Extract the (x, y) coordinate from the center of the cell holding the provided text.  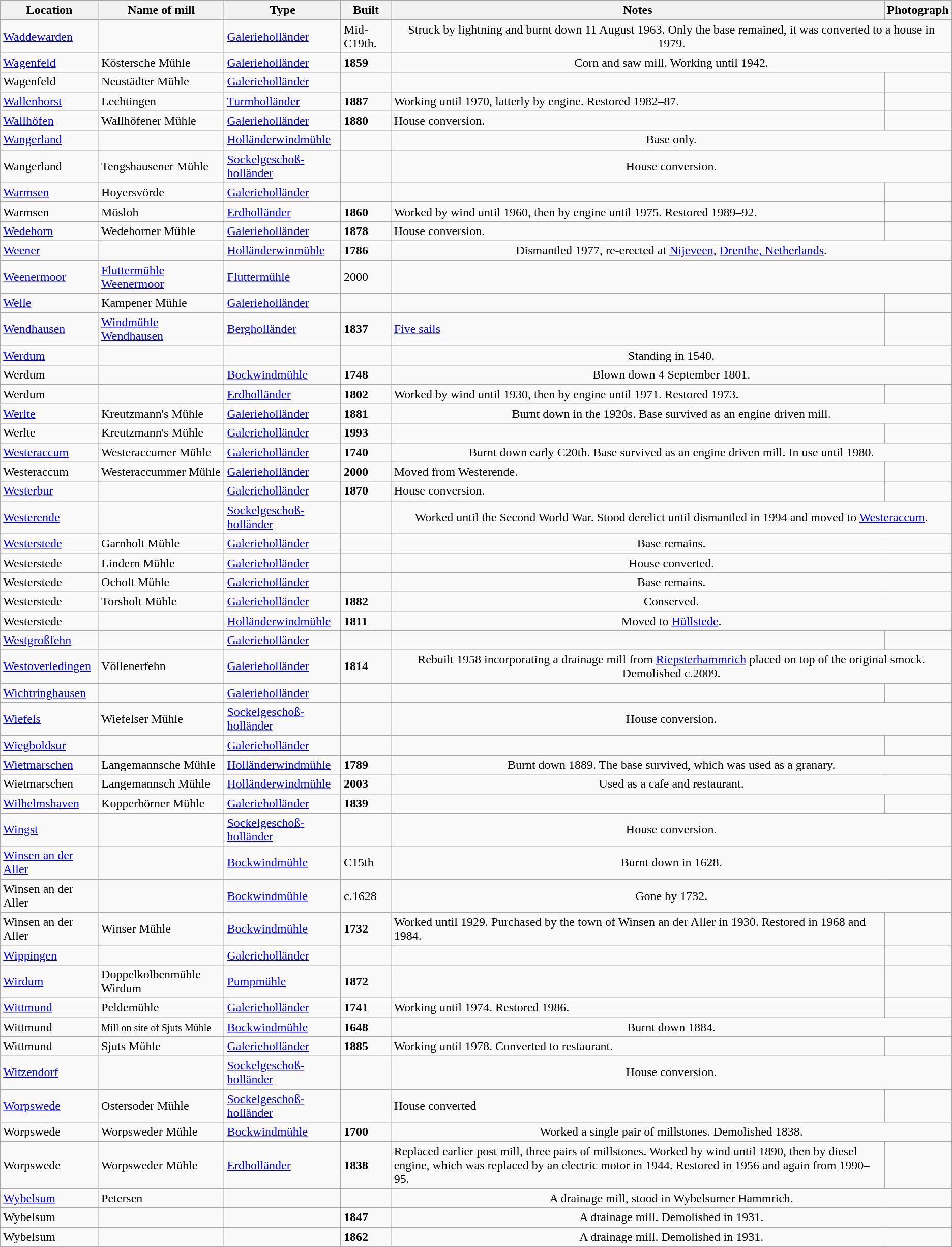
1878 (366, 231)
Working until 1974. Restored 1986. (638, 1007)
Wirdum (50, 981)
Mösloh (162, 212)
Tengshausener Mühle (162, 166)
Gone by 1732. (671, 895)
Wingst (50, 829)
Standing in 1540. (671, 356)
Wilhelmshaven (50, 803)
1847 (366, 1217)
1748 (366, 375)
Wiefelser Mühle (162, 719)
Location (50, 10)
Lindern Mühle (162, 563)
1859 (366, 63)
Turmholländer (283, 101)
1838 (366, 1165)
Used as a cafe and restaurant. (671, 784)
Rebuilt 1958 incorporating a drainage mill from Riepsterhammrich placed on top of the original smock. Demolished c.2009. (671, 666)
1881 (366, 414)
1839 (366, 803)
1860 (366, 212)
Doppelkolbenmühle Wirdum (162, 981)
Wallhöfener Mühle (162, 121)
Wichtringhausen (50, 693)
Windmühle Wendhausen (162, 330)
Moved from Westerende. (638, 472)
Wedehorn (50, 231)
Peldemühle (162, 1007)
Langemannsch Mühle (162, 784)
Wallenhorst (50, 101)
Burnt down in 1628. (671, 863)
Neustädter Mühle (162, 82)
1870 (366, 491)
Ocholt Mühle (162, 582)
Wiegboldsur (50, 745)
Burnt down 1884. (671, 1027)
1740 (366, 452)
c.1628 (366, 895)
Petersen (162, 1198)
Working until 1970, latterly by engine. Restored 1982–87. (638, 101)
Bergholländer (283, 330)
House converted. (671, 563)
Photograph (918, 10)
Worked until the Second World War. Stood derelict until dismantled in 1994 and moved to Westeraccum. (671, 517)
Westerbur (50, 491)
Kampener Mühle (162, 303)
Mid-C19th. (366, 37)
Holländerwinmühle (283, 250)
Worked until 1929. Purchased by the town of Winsen an der Aller in 1930. Restored in 1968 and 1984. (638, 929)
Köstersche Mühle (162, 63)
Burnt down 1889. The base survived, which was used as a granary. (671, 765)
1741 (366, 1007)
Waddewarden (50, 37)
Conserved. (671, 601)
Worked a single pair of millstones. Demolished 1838. (671, 1132)
Worked by wind until 1930, then by engine until 1971. Restored 1973. (638, 394)
1882 (366, 601)
1872 (366, 981)
Struck by lightning and burnt down 11 August 1963. Only the base remained, it was converted to a house in 1979. (671, 37)
1700 (366, 1132)
Corn and saw mill. Working until 1942. (671, 63)
Built (366, 10)
Westerende (50, 517)
1837 (366, 330)
Dismantled 1977, re-erected at Nijeveen, Drenthe, Netherlands. (671, 250)
Five sails (638, 330)
Pumpmühle (283, 981)
Worked by wind until 1960, then by engine until 1975. Restored 1989–92. (638, 212)
Fluttermühle (283, 277)
Welle (50, 303)
Westeraccummer Mühle (162, 472)
Witzendorf (50, 1072)
Westeraccumer Mühle (162, 452)
1802 (366, 394)
1814 (366, 666)
1880 (366, 121)
1789 (366, 765)
Völlenerfehn (162, 666)
1885 (366, 1047)
Moved to Hüllstede. (671, 621)
Wedehorner Mühle (162, 231)
1786 (366, 250)
1887 (366, 101)
Wippingen (50, 955)
Name of mill (162, 10)
1648 (366, 1027)
Kopperhörner Mühle (162, 803)
Blown down 4 September 1801. (671, 375)
1862 (366, 1237)
Winser Mühle (162, 929)
C15th (366, 863)
Working until 1978. Converted to restaurant. (638, 1047)
Weener (50, 250)
Fluttermühle Weenermoor (162, 277)
Base only. (671, 140)
Wallhöfen (50, 121)
2003 (366, 784)
Hoyersvörde (162, 192)
Burnt down early C20th. Base survived as an engine driven mill. In use until 1980. (671, 452)
Type (283, 10)
Notes (638, 10)
1811 (366, 621)
Wiefels (50, 719)
Sjuts Mühle (162, 1047)
Lechtingen (162, 101)
A drainage mill, stood in Wybelsumer Hammrich. (671, 1198)
Weenermoor (50, 277)
Ostersoder Mühle (162, 1106)
Torsholt Mühle (162, 601)
1732 (366, 929)
Burnt down in the 1920s. Base survived as an engine driven mill. (671, 414)
Westgroßfehn (50, 641)
Garnholt Mühle (162, 543)
1993 (366, 433)
Mill on site of Sjuts Mühle (162, 1027)
Langemannsche Mühle (162, 765)
Wendhausen (50, 330)
Westoverledingen (50, 666)
House converted (638, 1106)
